Return [X, Y] of the center of cell containing provided text 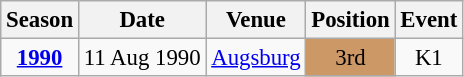
3rd [350, 58]
Venue [256, 20]
Position [350, 20]
K1 [429, 58]
11 Aug 1990 [142, 58]
Augsburg [256, 58]
Season [40, 20]
Date [142, 20]
1990 [40, 58]
Event [429, 20]
